Return [X, Y] of the center of cell containing provided text 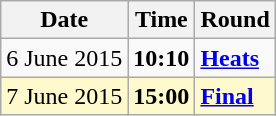
Date [64, 20]
Round [235, 20]
6 June 2015 [64, 58]
Time [162, 20]
15:00 [162, 96]
Final [235, 96]
Heats [235, 58]
7 June 2015 [64, 96]
10:10 [162, 58]
